Pinpoint the cell where the given text exists, returning its [x, y] midpoint coordinate. 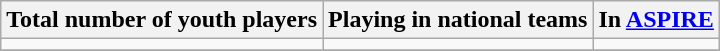
Total number of youth players [162, 20]
In ASPIRE [656, 20]
Playing in national teams [458, 20]
